Scan for the cell matching the given text and deliver its (x, y) coordinate at center. 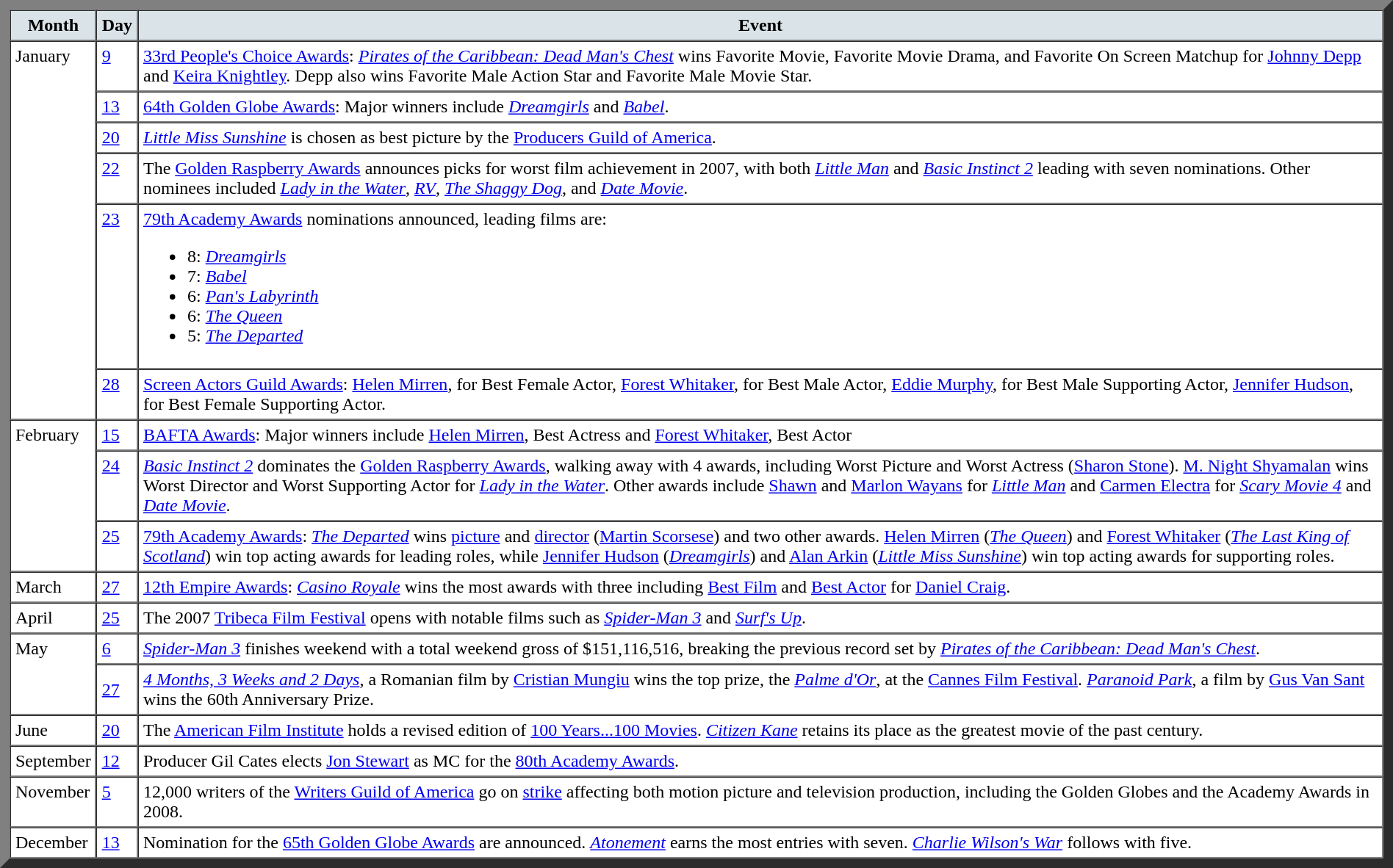
March (54, 587)
Event (760, 26)
January (54, 231)
December (54, 842)
The 2007 Tribeca Film Festival opens with notable films such as Spider-Man 3 and Surf's Up. (760, 618)
5 (117, 802)
9 (117, 66)
12th Empire Awards: Casino Royale wins the most awards with three including Best Film and Best Actor for Daniel Craig. (760, 587)
6 (117, 648)
May (54, 674)
Month (54, 26)
Nomination for the 65th Golden Globe Awards are announced. Atonement earns the most entries with seven. Charlie Wilson's War follows with five. (760, 842)
79th Academy Awards nominations announced, leading films are:8: Dreamgirls7: Babel6: Pan's Labyrinth6: The Queen5: The Departed (760, 286)
12 (117, 762)
15 (117, 435)
June (54, 731)
Producer Gil Cates elects Jon Stewart as MC for the 80th Academy Awards. (760, 762)
November (54, 802)
22 (117, 178)
28 (117, 394)
February (54, 496)
Little Miss Sunshine is chosen as best picture by the Producers Guild of America. (760, 137)
Day (117, 26)
24 (117, 486)
April (54, 618)
23 (117, 286)
September (54, 762)
64th Golden Globe Awards: Major winners include Dreamgirls and Babel. (760, 106)
BAFTA Awards: Major winners include Helen Mirren, Best Actress and Forest Whitaker, Best Actor (760, 435)
